Determine the (x, y) coordinate at the center of the cell enclosing the given text.  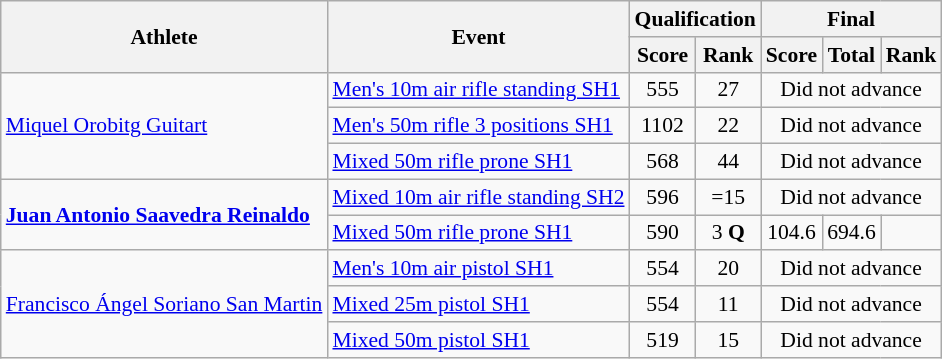
22 (728, 126)
11 (728, 304)
568 (663, 162)
Total (852, 55)
596 (663, 197)
Final (852, 19)
555 (663, 90)
15 (728, 340)
Athlete (164, 36)
Men's 10m air pistol SH1 (478, 269)
20 (728, 269)
Event (478, 36)
Mixed 10m air rifle standing SH2 (478, 197)
44 (728, 162)
519 (663, 340)
Men's 50m rifle 3 positions SH1 (478, 126)
Qualification (696, 19)
694.6 (852, 233)
Mixed 50m pistol SH1 (478, 340)
Men's 10m air rifle standing SH1 (478, 90)
=15 (728, 197)
1102 (663, 126)
27 (728, 90)
Miquel Orobitg Guitart (164, 126)
590 (663, 233)
3 Q (728, 233)
104.6 (792, 233)
Francisco Ángel Soriano San Martin (164, 304)
Juan Antonio Saavedra Reinaldo (164, 214)
Mixed 25m pistol SH1 (478, 304)
